Pinpoint the cell where the given text exists, returning its [X, Y] midpoint coordinate. 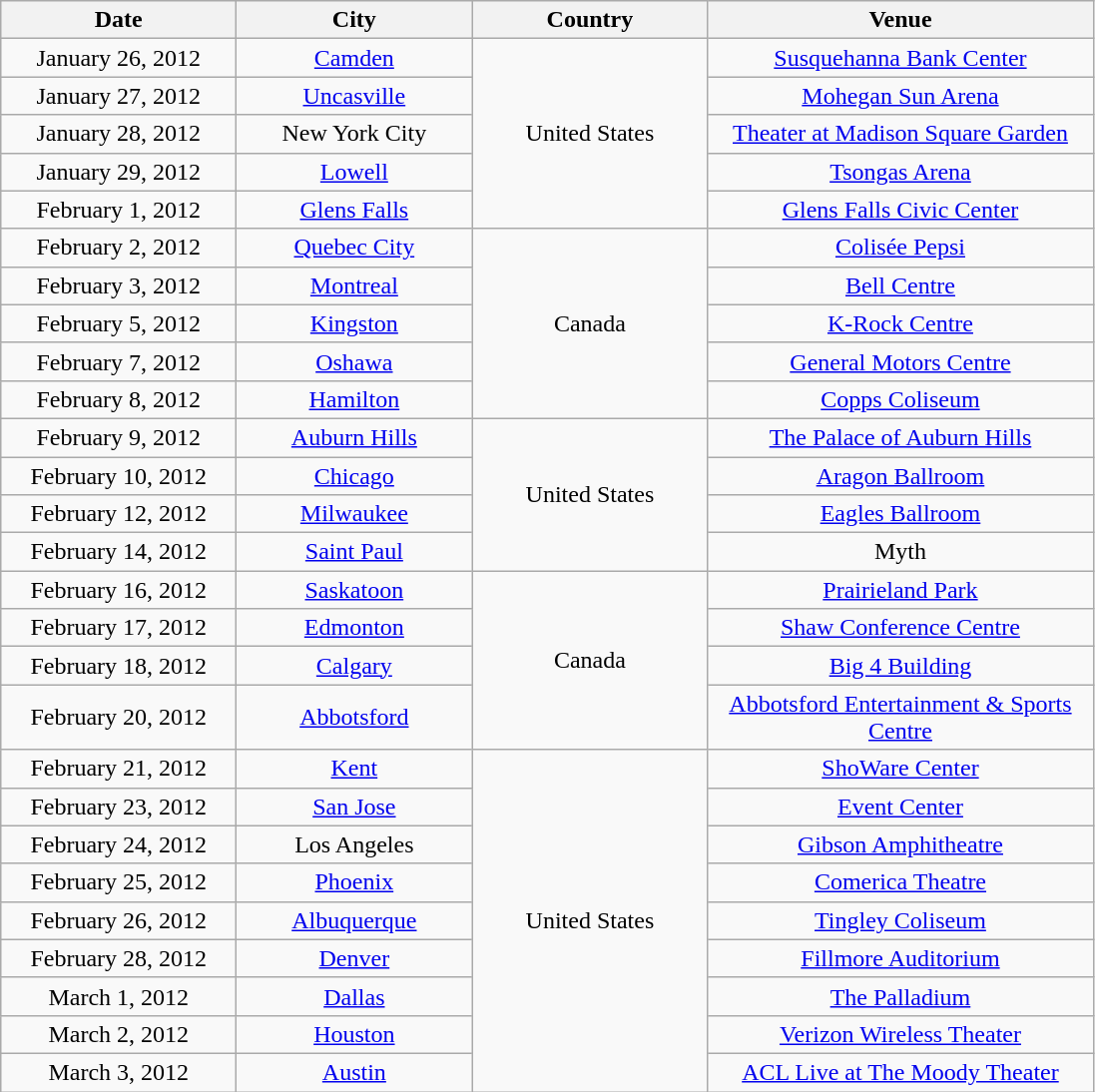
Big 4 Building [900, 666]
Austin [354, 1072]
Glens Falls [354, 210]
Dallas [354, 996]
February 10, 2012 [119, 476]
March 1, 2012 [119, 996]
Albuquerque [354, 920]
Abbotsford Entertainment & Sports Centre [900, 717]
Kingston [354, 323]
January 29, 2012 [119, 172]
February 18, 2012 [119, 666]
San Jose [354, 807]
Glens Falls Civic Center [900, 210]
February 25, 2012 [119, 882]
Montreal [354, 285]
Auburn Hills [354, 437]
Houston [354, 1034]
Shaw Conference Centre [900, 628]
Mohegan Sun Arena [900, 96]
February 3, 2012 [119, 285]
January 26, 2012 [119, 58]
The Palace of Auburn Hills [900, 437]
Copps Coliseum [900, 399]
February 28, 2012 [119, 958]
Susquehanna Bank Center [900, 58]
Theater at Madison Square Garden [900, 134]
Los Angeles [354, 844]
March 2, 2012 [119, 1034]
Fillmore Auditorium [900, 958]
February 24, 2012 [119, 844]
February 8, 2012 [119, 399]
Venue [900, 20]
February 1, 2012 [119, 210]
ShoWare Center [900, 769]
General Motors Centre [900, 361]
January 28, 2012 [119, 134]
Saint Paul [354, 552]
February 23, 2012 [119, 807]
Quebec City [354, 248]
Milwaukee [354, 514]
Prairieland Park [900, 590]
February 14, 2012 [119, 552]
Gibson Amphitheatre [900, 844]
February 12, 2012 [119, 514]
February 21, 2012 [119, 769]
Oshawa [354, 361]
February 17, 2012 [119, 628]
February 7, 2012 [119, 361]
Camden [354, 58]
February 2, 2012 [119, 248]
February 16, 2012 [119, 590]
Kent [354, 769]
January 27, 2012 [119, 96]
The Palladium [900, 996]
Myth [900, 552]
Aragon Ballroom [900, 476]
ACL Live at The Moody Theater [900, 1072]
February 5, 2012 [119, 323]
Tingley Coliseum [900, 920]
Calgary [354, 666]
Verizon Wireless Theater [900, 1034]
Colisée Pepsi [900, 248]
Lowell [354, 172]
February 26, 2012 [119, 920]
Eagles Ballroom [900, 514]
Chicago [354, 476]
Comerica Theatre [900, 882]
Denver [354, 958]
K-Rock Centre [900, 323]
City [354, 20]
Hamilton [354, 399]
Bell Centre [900, 285]
Uncasville [354, 96]
Saskatoon [354, 590]
Tsongas Arena [900, 172]
Date [119, 20]
Event Center [900, 807]
Country [590, 20]
Phoenix [354, 882]
New York City [354, 134]
Abbotsford [354, 717]
February 20, 2012 [119, 717]
March 3, 2012 [119, 1072]
Edmonton [354, 628]
February 9, 2012 [119, 437]
